Return [X, Y] of the center of cell containing provided text 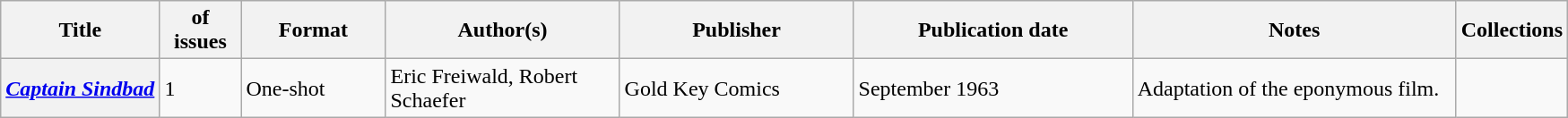
Title [81, 30]
Adaptation of the eponymous film. [1295, 88]
September 1963 [993, 88]
Eric Freiwald, Robert Schaefer [502, 88]
Publication date [993, 30]
Author(s) [502, 30]
Captain Sindbad [81, 88]
Notes [1295, 30]
One-shot [314, 88]
Publisher [737, 30]
Collections [1512, 30]
1 [201, 88]
Gold Key Comics [737, 88]
of issues [201, 30]
Format [314, 30]
